Identify which cell holds the provided text, then report its [X, Y] central coordinate. 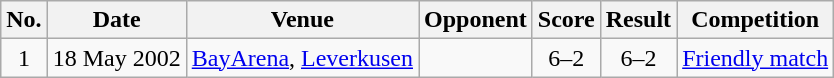
1 [24, 58]
Competition [756, 20]
Score [566, 20]
Date [116, 20]
Opponent [476, 20]
No. [24, 20]
Friendly match [756, 58]
Venue [302, 20]
BayArena, Leverkusen [302, 58]
Result [638, 20]
18 May 2002 [116, 58]
